Find where the given text appears and provide that cell's center as (X, Y) coordinate. 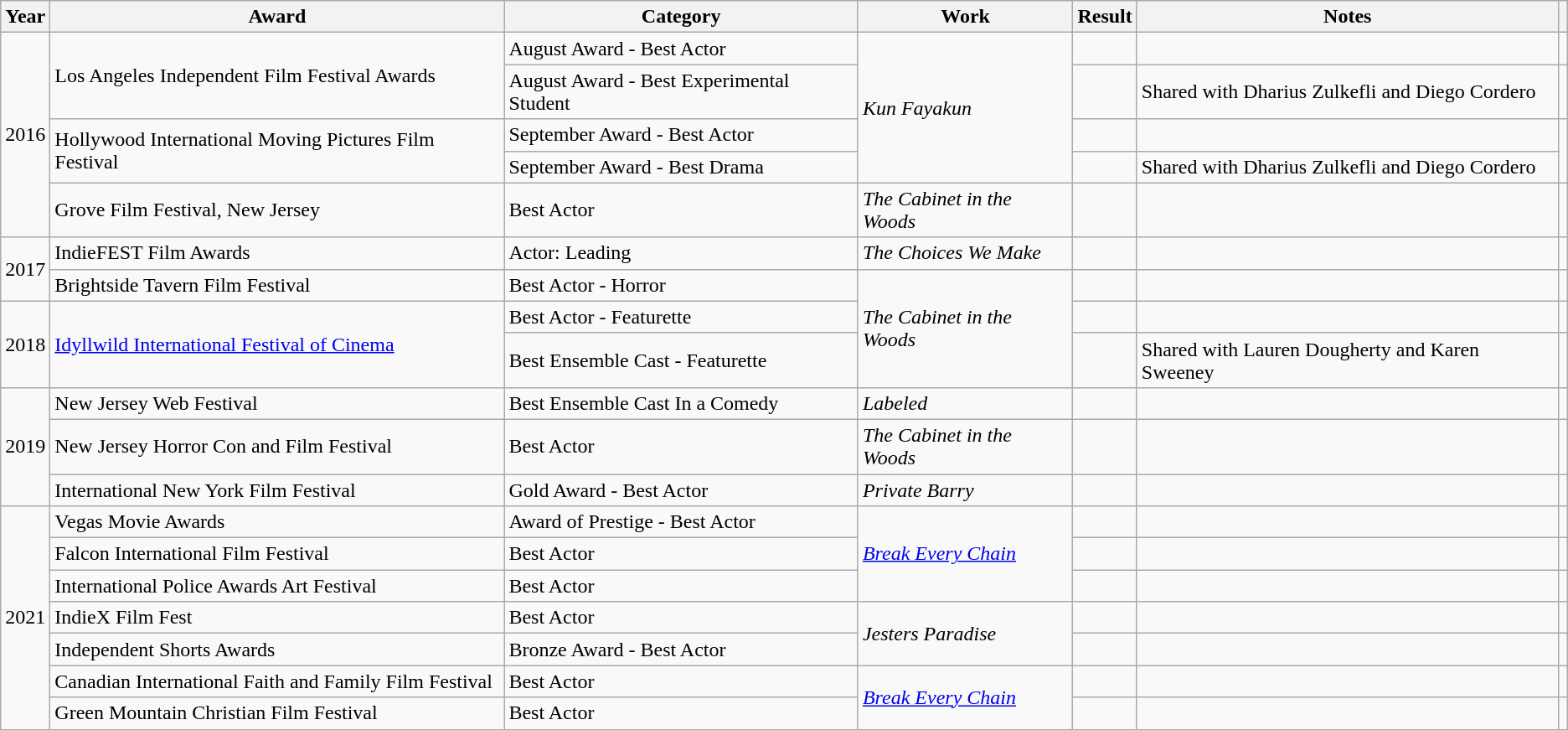
Brightside Tavern Film Festival (277, 285)
Hollywood International Moving Pictures Film Festival (277, 151)
International New York Film Festival (277, 490)
2021 (25, 618)
New Jersey Horror Con and Film Festival (277, 446)
Vegas Movie Awards (277, 522)
September Award - Best Drama (682, 167)
Award (277, 17)
Work (965, 17)
IndieX Film Fest (277, 618)
2018 (25, 344)
Result (1105, 17)
Grove Film Festival, New Jersey (277, 210)
Idyllwild International Festival of Cinema (277, 344)
Best Actor - Horror (682, 285)
Green Mountain Christian Film Festival (277, 713)
Kun Fayakun (965, 107)
Shared with Lauren Dougherty and Karen Sweeney (1347, 360)
Award of Prestige - Best Actor (682, 522)
Jesters Paradise (965, 634)
Bronze Award - Best Actor (682, 650)
August Award - Best Actor (682, 49)
Los Angeles Independent Film Festival Awards (277, 75)
Independent Shorts Awards (277, 650)
2019 (25, 446)
Gold Award - Best Actor (682, 490)
August Award - Best Experimental Student (682, 92)
New Jersey Web Festival (277, 403)
Best Ensemble Cast - Featurette (682, 360)
International Police Awards Art Festival (277, 586)
Labeled (965, 403)
Year (25, 17)
Notes (1347, 17)
Falcon International Film Festival (277, 554)
The Choices We Make (965, 253)
September Award - Best Actor (682, 135)
Best Actor - Featurette (682, 317)
Actor: Leading (682, 253)
Canadian International Faith and Family Film Festival (277, 681)
IndieFEST Film Awards (277, 253)
Best Ensemble Cast In a Comedy (682, 403)
2016 (25, 135)
Category (682, 17)
Private Barry (965, 490)
2017 (25, 269)
